Search for the cell housing the specified text and yield its (X, Y) center coordinate. 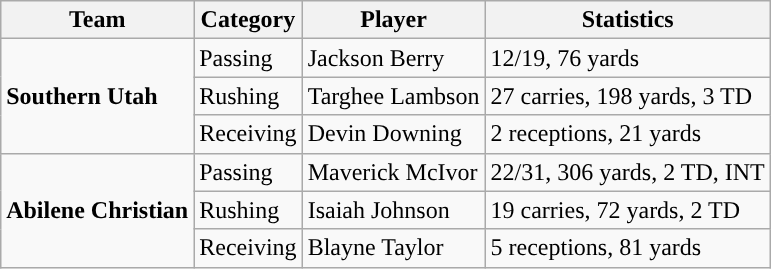
Statistics (628, 20)
Jackson Berry (394, 58)
Abilene Christian (98, 210)
Team (98, 20)
Devin Downing (394, 134)
5 receptions, 81 yards (628, 248)
19 carries, 72 yards, 2 TD (628, 210)
27 carries, 198 yards, 3 TD (628, 96)
Player (394, 20)
2 receptions, 21 yards (628, 134)
Maverick McIvor (394, 172)
Southern Utah (98, 96)
Category (248, 20)
Isaiah Johnson (394, 210)
12/19, 76 yards (628, 58)
Targhee Lambson (394, 96)
Blayne Taylor (394, 248)
22/31, 306 yards, 2 TD, INT (628, 172)
